Locate the cell with the specified text and output its [X, Y] center coordinate. 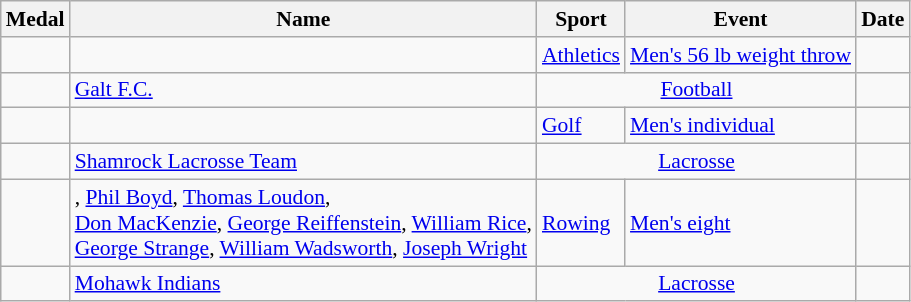
Men's eight [740, 222]
Name [304, 19]
Event [740, 19]
Date [882, 19]
Men's 56 lb weight throw [740, 55]
Rowing [581, 222]
Golf [581, 126]
Shamrock Lacrosse Team [304, 162]
Mohawk Indians [304, 284]
Athletics [581, 55]
Football [696, 90]
, Phil Boyd, Thomas Loudon,Don MacKenzie, George Reiffenstein, William Rice,George Strange, William Wadsworth, Joseph Wright [304, 222]
Men's individual [740, 126]
Medal [36, 19]
Sport [581, 19]
Galt F.C. [304, 90]
